Locate the cell with the specified text and output its [X, Y] center coordinate. 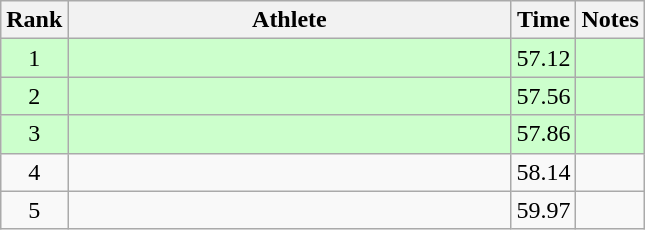
1 [34, 58]
4 [34, 172]
Athlete [290, 20]
57.12 [544, 58]
2 [34, 96]
Rank [34, 20]
5 [34, 210]
Time [544, 20]
3 [34, 134]
57.86 [544, 134]
58.14 [544, 172]
59.97 [544, 210]
Notes [610, 20]
57.56 [544, 96]
